Return (x, y) of the center of cell containing provided text 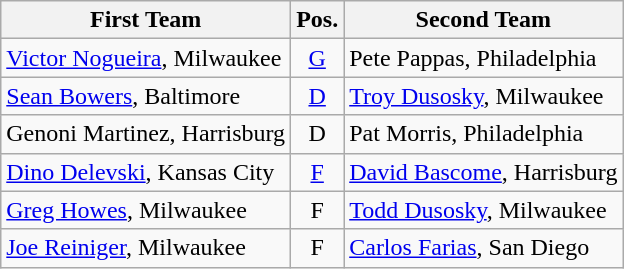
Dino Delevski, Kansas City (146, 172)
Todd Dusosky, Milwaukee (484, 210)
Carlos Farias, San Diego (484, 248)
Greg Howes, Milwaukee (146, 210)
Victor Nogueira, Milwaukee (146, 58)
Pete Pappas, Philadelphia (484, 58)
Genoni Martinez, Harrisburg (146, 134)
G (318, 58)
Troy Dusosky, Milwaukee (484, 96)
Pos. (318, 20)
First Team (146, 20)
David Bascome, Harrisburg (484, 172)
Second Team (484, 20)
Sean Bowers, Baltimore (146, 96)
Pat Morris, Philadelphia (484, 134)
Joe Reiniger, Milwaukee (146, 248)
